Provide the [x, y] coordinate of the cell's center where the given text is located.  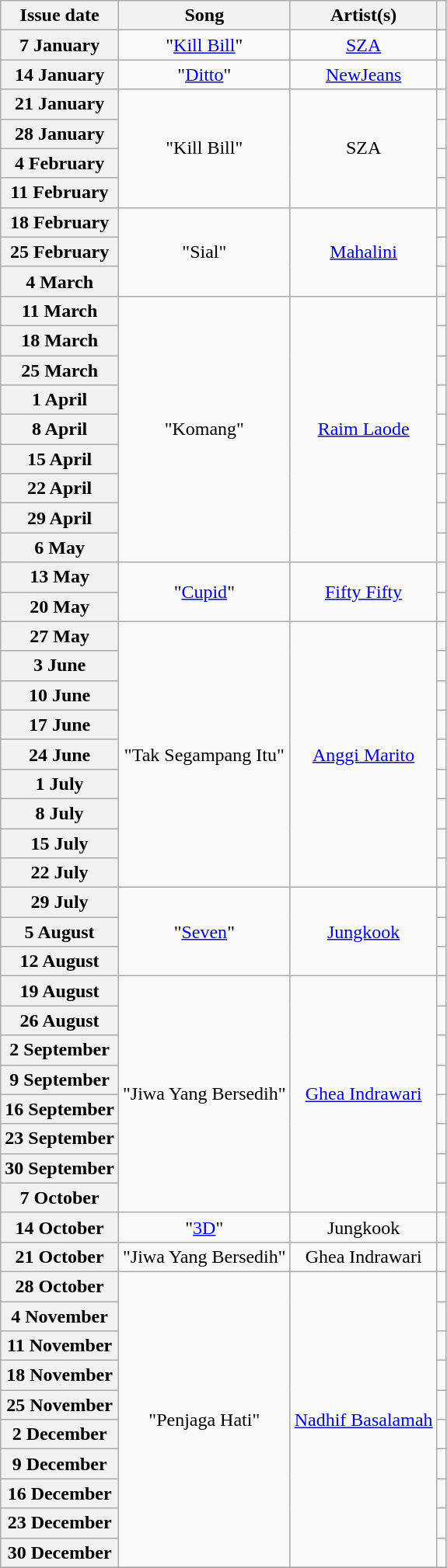
25 March [60, 370]
22 July [60, 873]
"3D" [204, 1227]
4 March [60, 281]
21 January [60, 104]
5 August [60, 932]
20 May [60, 607]
"Seven" [204, 932]
4 February [60, 163]
Artist(s) [364, 16]
29 April [60, 518]
16 September [60, 1109]
3 June [60, 666]
Fifty Fifty [364, 592]
22 April [60, 488]
25 February [60, 252]
"Sial" [204, 252]
Nadhif Basalamah [364, 1420]
26 August [60, 1020]
Anggi Marito [364, 755]
16 December [60, 1493]
6 May [60, 548]
18 February [60, 222]
2 December [60, 1434]
9 December [60, 1464]
NewJeans [364, 75]
"Cupid" [204, 592]
19 August [60, 991]
"Tak Segampang Itu" [204, 755]
Raim Laode [364, 429]
Mahalini [364, 252]
28 October [60, 1286]
11 November [60, 1346]
14 October [60, 1227]
11 February [60, 193]
8 July [60, 813]
"Penjaga Hati" [204, 1420]
2 September [60, 1050]
15 July [60, 843]
7 October [60, 1198]
18 November [60, 1375]
28 January [60, 134]
30 September [60, 1168]
"Ditto" [204, 75]
4 November [60, 1316]
21 October [60, 1257]
30 December [60, 1552]
23 December [60, 1523]
25 November [60, 1405]
11 March [60, 311]
18 March [60, 340]
12 August [60, 961]
8 April [60, 429]
23 September [60, 1139]
9 September [60, 1080]
14 January [60, 75]
1 April [60, 400]
7 January [60, 45]
17 June [60, 725]
27 May [60, 636]
13 May [60, 577]
24 June [60, 754]
Issue date [60, 16]
1 July [60, 784]
Song [204, 16]
15 April [60, 459]
"Komang" [204, 429]
10 June [60, 695]
29 July [60, 902]
